Scan for the cell matching the given text and deliver its (x, y) coordinate at center. 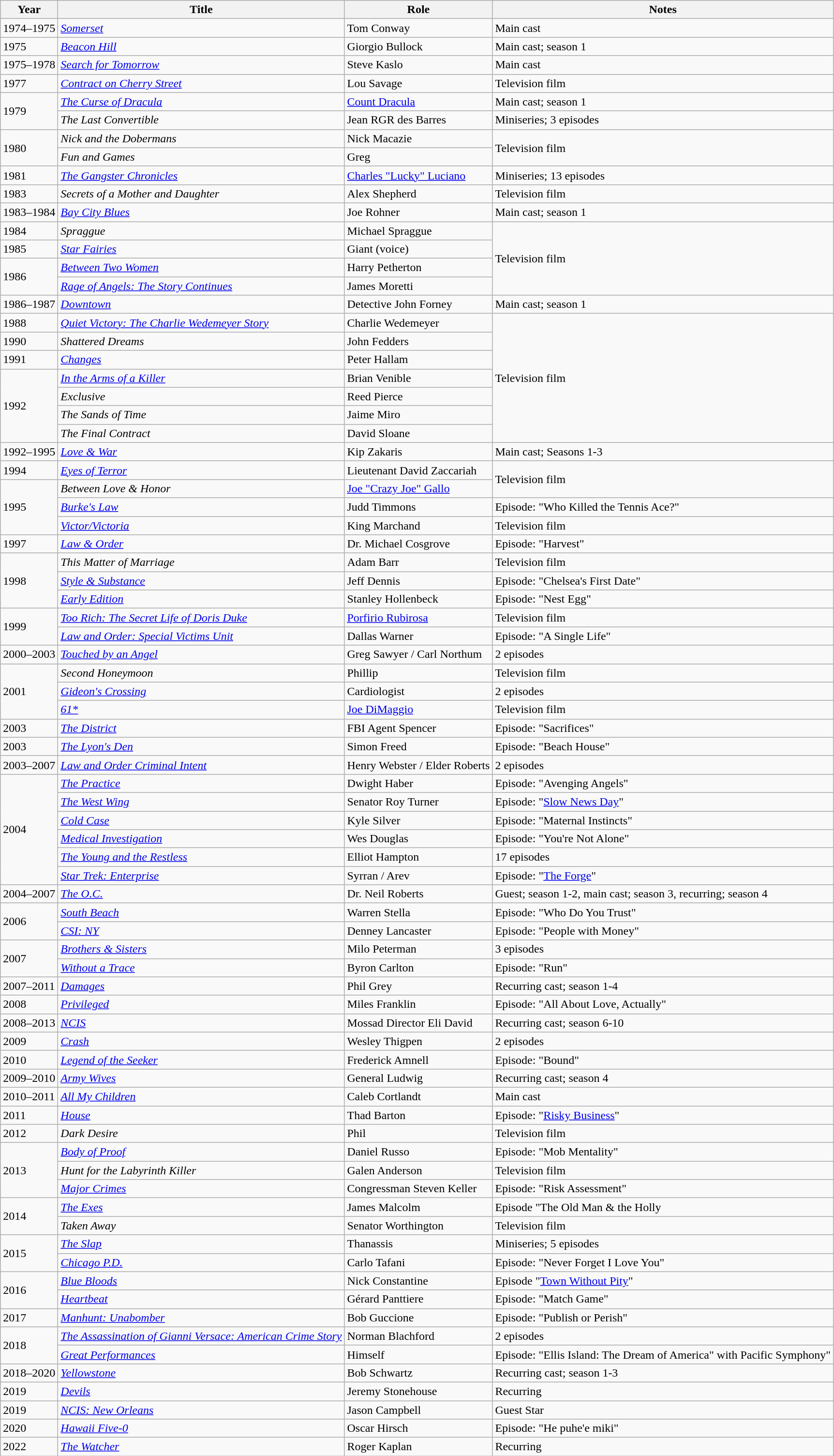
Damages (201, 986)
Senator Worthington (418, 1226)
1977 (29, 83)
Wesley Thigpen (418, 1041)
Bob Guccione (418, 1318)
Recurring cast; season 4 (663, 1078)
Heartbeat (201, 1299)
Episode "The Old Man & the Holly (663, 1207)
Cardiologist (418, 691)
Star Fairies (201, 249)
Reed Pierce (418, 396)
Mossad Director Eli David (418, 1023)
Galen Anderson (418, 1170)
1979 (29, 111)
17 episodes (663, 857)
1975–1978 (29, 65)
Steve Kaslo (418, 65)
Peter Hallam (418, 360)
South Beach (201, 912)
2006 (29, 922)
The Assassination of Gianni Versace: American Crime Story (201, 1336)
Devils (201, 1391)
Elliot Hampton (418, 857)
Miniseries; 13 episodes (663, 175)
John Fedders (418, 341)
1983–1984 (29, 212)
Episode: "He puhe'e miki" (663, 1428)
Spraggue (201, 231)
Between Love & Honor (201, 488)
1995 (29, 507)
1986 (29, 277)
The Gangster Chronicles (201, 175)
1991 (29, 360)
Guest; season 1-2, main cast; season 3, recurring; season 4 (663, 894)
Episode: "Sacrifices" (663, 728)
Lieutenant David Zaccariah (418, 470)
Shattered Dreams (201, 341)
Judd Timmons (418, 507)
Title (201, 10)
Cold Case (201, 820)
Burke's Law (201, 507)
Episode: "Never Forget I Love You" (663, 1262)
Eyes of Terror (201, 470)
1997 (29, 544)
Guest Star (663, 1410)
Nick and the Dobermans (201, 138)
Caleb Cortlandt (418, 1096)
Touched by an Angel (201, 654)
Wes Douglas (418, 839)
Episode: "Publish or Perish" (663, 1318)
Changes (201, 360)
Episode: "Risky Business" (663, 1115)
Phillip (418, 673)
Porfirio Rubirosa (418, 618)
Body of Proof (201, 1152)
Jason Campbell (418, 1410)
Episode: "Harvest" (663, 544)
Law & Order (201, 544)
Second Honeymoon (201, 673)
Episode: "People with Money" (663, 931)
In the Arms of a Killer (201, 378)
Episode: "Ellis Island: The Dream of America" with Pacific Symphony" (663, 1354)
Syrran / Arev (418, 876)
2001 (29, 691)
Joe DiMaggio (418, 710)
Exclusive (201, 396)
Norman Blachford (418, 1336)
2007–2011 (29, 986)
Law and Order Criminal Intent (201, 765)
Episode: "The Forge" (663, 876)
Contract on Cherry Street (201, 83)
Search for Tomorrow (201, 65)
2018 (29, 1345)
Crash (201, 1041)
3 episodes (663, 949)
Charlie Wedemeyer (418, 323)
Army Wives (201, 1078)
Giorgio Bullock (418, 46)
Episode: "Chelsea's First Date" (663, 581)
Adam Barr (418, 562)
Recurring cast; season 1-3 (663, 1373)
This Matter of Marriage (201, 562)
1980 (29, 148)
2009–2010 (29, 1078)
Henry Webster / Elder Roberts (418, 765)
Milo Peterman (418, 949)
The West Wing (201, 802)
2018–2020 (29, 1373)
Miles Franklin (418, 1004)
Episode: "Avenging Angels" (663, 783)
The Last Convertible (201, 120)
Episode: "Slow News Day" (663, 802)
Episode: "Run" (663, 968)
James Malcolm (418, 1207)
The Practice (201, 783)
2022 (29, 1447)
Great Performances (201, 1354)
Carlo Tafani (418, 1262)
The Slap (201, 1244)
Law and Order: Special Victims Unit (201, 636)
Nick Constantine (418, 1281)
Phil (418, 1134)
FBI Agent Spencer (418, 728)
Major Crimes (201, 1189)
Michael Spraggue (418, 231)
Star Trek: Enterprise (201, 876)
The Curse of Dracula (201, 102)
1998 (29, 581)
Dark Desire (201, 1134)
Greg (418, 157)
Style & Substance (201, 581)
Thad Barton (418, 1115)
2009 (29, 1041)
CSI: NY (201, 931)
The O.C. (201, 894)
The Lyon's Den (201, 746)
The Final Contract (201, 433)
Manhunt: Unabomber (201, 1318)
Privileged (201, 1004)
Jeff Dennis (418, 581)
Brothers & Sisters (201, 949)
2012 (29, 1134)
Count Dracula (418, 102)
Phil Grey (418, 986)
1992–1995 (29, 452)
Lou Savage (418, 83)
Without a Trace (201, 968)
Episode: "Maternal Instincts" (663, 820)
The Watcher (201, 1447)
James Moretti (418, 286)
All My Children (201, 1096)
Dr. Michael Cosgrove (418, 544)
Nick Macazie (418, 138)
2004 (29, 829)
Miniseries; 3 episodes (663, 120)
Senator Roy Turner (418, 802)
Hunt for the Labyrinth Killer (201, 1170)
Thanassis (418, 1244)
Stanley Hollenbeck (418, 599)
Role (418, 10)
Episode: "Bound" (663, 1060)
Oscar Hirsch (418, 1428)
Brian Venible (418, 378)
Denney Lancaster (418, 931)
Yellowstone (201, 1373)
Beacon Hill (201, 46)
2014 (29, 1216)
Chicago P.D. (201, 1262)
King Marchand (418, 525)
Greg Sawyer / Carl Northum (418, 654)
Medical Investigation (201, 839)
Blue Bloods (201, 1281)
2008 (29, 1004)
Episode: "Nest Egg" (663, 599)
Tom Conway (418, 28)
Early Edition (201, 599)
Victor/Victoria (201, 525)
1975 (29, 46)
2010–2011 (29, 1096)
Episode: "All About Love, Actually" (663, 1004)
1988 (29, 323)
Himself (418, 1354)
Secrets of a Mother and Daughter (201, 194)
1994 (29, 470)
Love & War (201, 452)
1990 (29, 341)
Episode "Town Without Pity" (663, 1281)
Year (29, 10)
Episode: "Match Game" (663, 1299)
2015 (29, 1253)
The Exes (201, 1207)
2020 (29, 1428)
NCIS: New Orleans (201, 1410)
Episode: "Who Killed the Tennis Ace?" (663, 507)
Simon Freed (418, 746)
Main cast; Seasons 1-3 (663, 452)
The Young and the Restless (201, 857)
Episode: "Beach House" (663, 746)
1992 (29, 406)
Too Rich: The Secret Life of Doris Duke (201, 618)
The Sands of Time (201, 415)
Jaime Miro (418, 415)
The District (201, 728)
Fun and Games (201, 157)
Bob Schwartz (418, 1373)
David Sloane (418, 433)
1984 (29, 231)
Joe "Crazy Joe" Gallo (418, 488)
Notes (663, 10)
Between Two Women (201, 268)
Episode: "A Single Life" (663, 636)
2013 (29, 1170)
Downtown (201, 304)
2016 (29, 1290)
Somerset (201, 28)
House (201, 1115)
1981 (29, 175)
2004–2007 (29, 894)
1986–1987 (29, 304)
Warren Stella (418, 912)
Miniseries; 5 episodes (663, 1244)
Congressman Steven Keller (418, 1189)
Dallas Warner (418, 636)
2017 (29, 1318)
Hawaii Five-0 (201, 1428)
Quiet Victory: The Charlie Wedemeyer Story (201, 323)
61* (201, 710)
Rage of Angels: The Story Continues (201, 286)
Kyle Silver (418, 820)
Kip Zakaris (418, 452)
Dwight Haber (418, 783)
2003–2007 (29, 765)
Dr. Neil Roberts (418, 894)
Recurring cast; season 6-10 (663, 1023)
2000–2003 (29, 654)
Alex Shepherd (418, 194)
Giant (voice) (418, 249)
Jean RGR des Barres (418, 120)
Episode: "Who Do You Trust" (663, 912)
Harry Petherton (418, 268)
Episode: "You're Not Alone" (663, 839)
Taken Away (201, 1226)
Roger Kaplan (418, 1447)
Jeremy Stonehouse (418, 1391)
Frederick Amnell (418, 1060)
Episode: "Risk Assessment" (663, 1189)
1983 (29, 194)
1974–1975 (29, 28)
Daniel Russo (418, 1152)
Bay City Blues (201, 212)
Episode: "Mob Mentality" (663, 1152)
2010 (29, 1060)
2008–2013 (29, 1023)
Recurring cast; season 1-4 (663, 986)
1985 (29, 249)
Legend of the Seeker (201, 1060)
1999 (29, 627)
General Ludwig (418, 1078)
Byron Carlton (418, 968)
2007 (29, 958)
Detective John Forney (418, 304)
Joe Rohner (418, 212)
2011 (29, 1115)
Gideon's Crossing (201, 691)
NCIS (201, 1023)
Charles "Lucky" Luciano (418, 175)
Gérard Panttiere (418, 1299)
